Identify which cell holds the provided text, then report its (x, y) central coordinate. 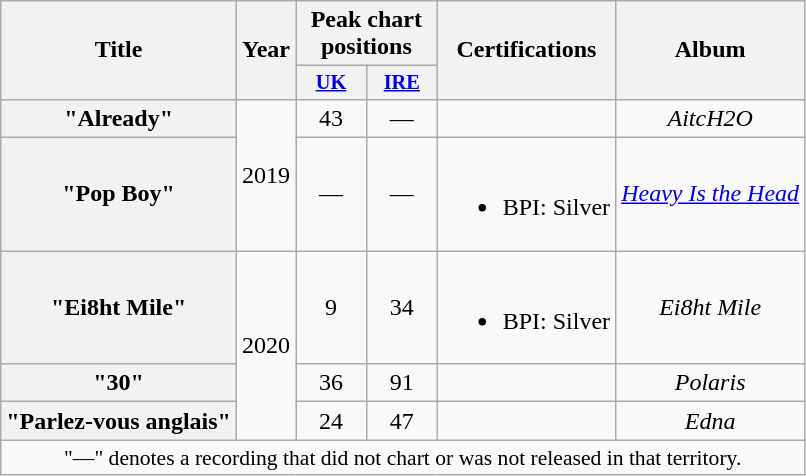
"—" denotes a recording that did not chart or was not released in that territory. (403, 458)
43 (332, 118)
AitcH2O (710, 118)
Ei8ht Mile (710, 308)
"Parlez-vous anglais" (119, 421)
91 (402, 383)
Heavy Is the Head (710, 194)
Year (266, 50)
Certifications (526, 50)
9 (332, 308)
IRE (402, 83)
34 (402, 308)
2019 (266, 174)
Title (119, 50)
24 (332, 421)
Peak chart positions (367, 34)
"Ei8ht Mile" (119, 308)
2020 (266, 346)
"30" (119, 383)
Album (710, 50)
"Already" (119, 118)
Polaris (710, 383)
36 (332, 383)
"Pop Boy" (119, 194)
UK (332, 83)
Edna (710, 421)
47 (402, 421)
